Find where the given text appears and provide that cell's center as (X, Y) coordinate. 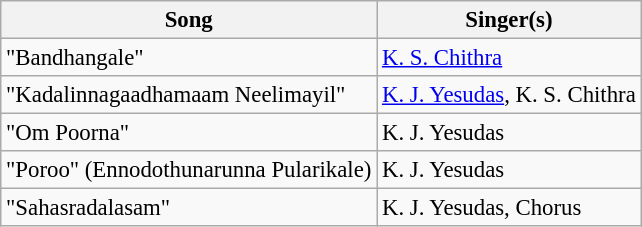
Song (189, 20)
"Bandhangale" (189, 58)
"Om Poorna" (189, 133)
"Kadalinnagaadhamaam Neelimayil" (189, 95)
K. S. Chithra (509, 58)
K. J. Yesudas, Chorus (509, 208)
"Poroo" (Ennodothunarunna Pularikale) (189, 170)
Singer(s) (509, 20)
"Sahasradalasam" (189, 208)
K. J. Yesudas, K. S. Chithra (509, 95)
